For the text-containing cell, return its midpoint in (x, y) coordinate format. 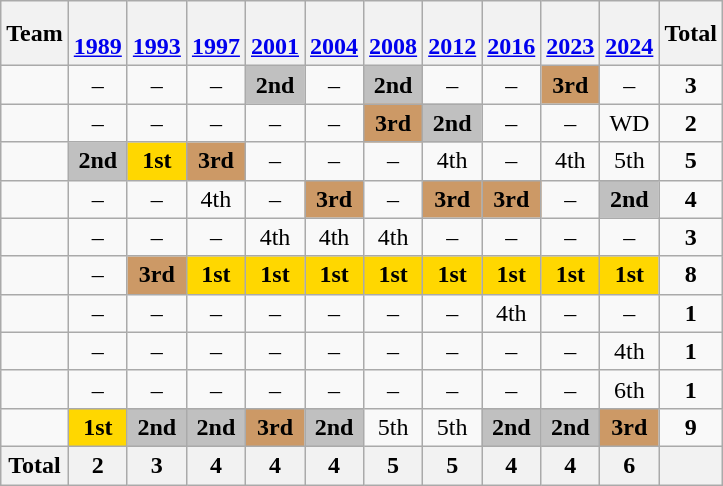
WD (630, 123)
6 (630, 465)
1989 (98, 34)
Team (35, 34)
2016 (512, 34)
2001 (274, 34)
2012 (452, 34)
8 (691, 275)
1997 (216, 34)
1993 (156, 34)
2024 (630, 34)
2008 (394, 34)
2023 (570, 34)
2004 (334, 34)
6th (630, 389)
9 (691, 427)
